Return the [X, Y] coordinate for the center point of the cell that contains the specified text.  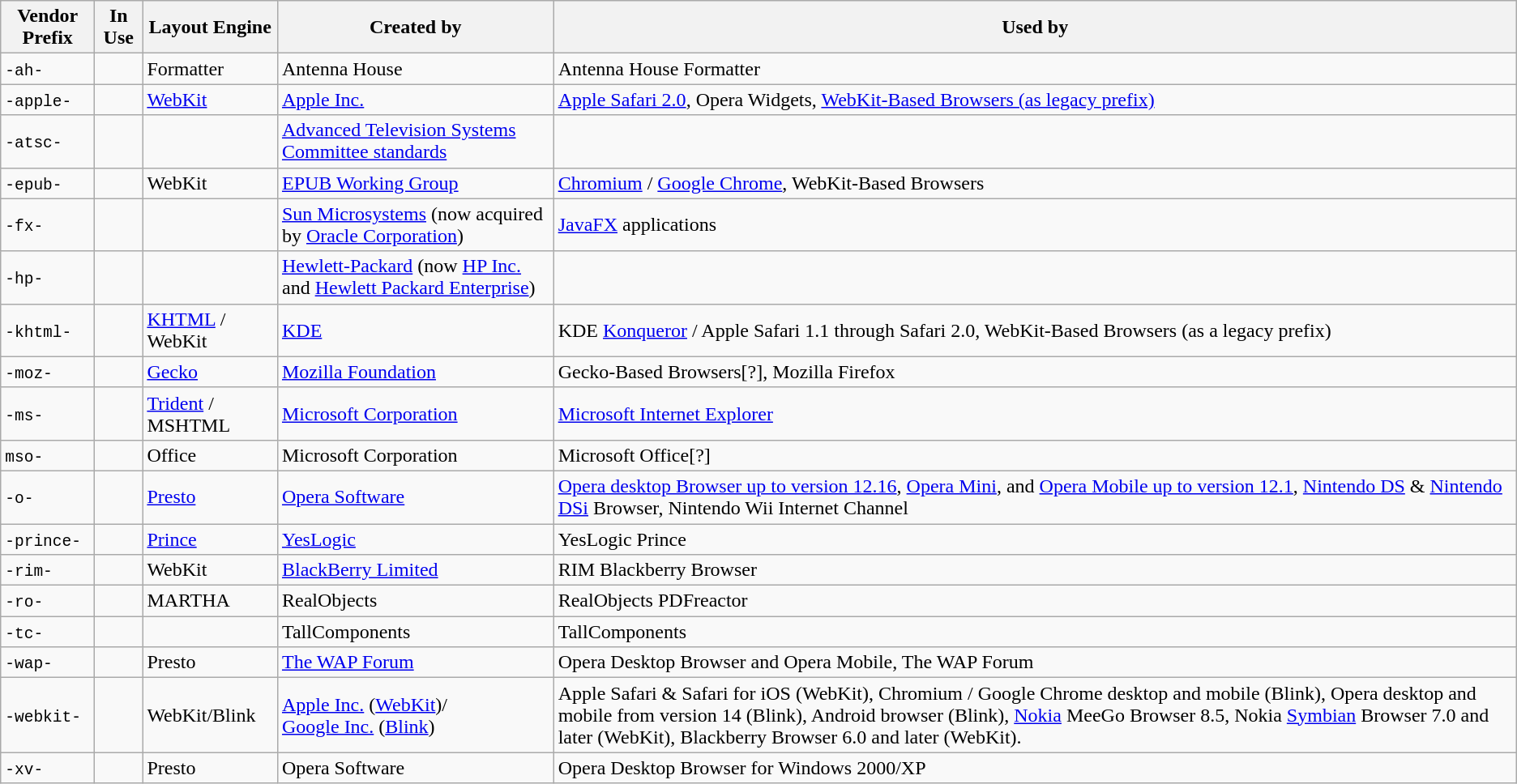
Used by [1035, 28]
JavaFX applications [1035, 225]
KHTML / WebKit [211, 330]
Trident / MSHTML [211, 413]
-epub- [48, 183]
mso- [48, 455]
YesLogic Prince [1035, 539]
-hp- [48, 277]
Gecko [211, 372]
RealObjects PDFreactor [1035, 601]
Mozilla Foundation [415, 372]
EPUB Working Group [415, 183]
-moz- [48, 372]
MARTHA [211, 601]
-o- [48, 497]
Apple Safari 2.0, Opera Widgets, WebKit-Based Browsers (as legacy prefix) [1035, 100]
Antenna House [415, 69]
-xv- [48, 768]
-khtml- [48, 330]
-ms- [48, 413]
-wap- [48, 663]
Prince [211, 539]
Hewlett-Packard (now HP Inc. and Hewlett Packard Enterprise) [415, 277]
RIM Blackberry Browser [1035, 570]
Opera Desktop Browser for Windows 2000/XP [1035, 768]
-prince- [48, 539]
Sun Microsystems (now acquired by Oracle Corporation) [415, 225]
Layout Engine [211, 28]
Gecko-Based Browsers[?], Mozilla Firefox [1035, 372]
-apple- [48, 100]
Microsoft Office[?] [1035, 455]
RealObjects [415, 601]
BlackBerry Limited [415, 570]
-atsc- [48, 141]
-fx- [48, 225]
Advanced Television Systems Committee standards [415, 141]
YesLogic [415, 539]
-tc- [48, 632]
-rim- [48, 570]
Vendor Prefix [48, 28]
Chromium / Google Chrome, WebKit-Based Browsers [1035, 183]
Microsoft Internet Explorer [1035, 413]
Formatter [211, 69]
WebKit/Blink [211, 715]
Office [211, 455]
The WAP Forum [415, 663]
Apple Inc. (WebKit)/Google Inc. (Blink) [415, 715]
Apple Inc. [415, 100]
-webkit- [48, 715]
KDE [415, 330]
-ro- [48, 601]
In Use [118, 28]
-ah- [48, 69]
Opera Desktop Browser and Opera Mobile, The WAP Forum [1035, 663]
KDE Konqueror / Apple Safari 1.1 through Safari 2.0, WebKit-Based Browsers (as a legacy prefix) [1035, 330]
Created by [415, 28]
Antenna House Formatter [1035, 69]
